Pinpoint the cell where the given text exists, returning its (X, Y) midpoint coordinate. 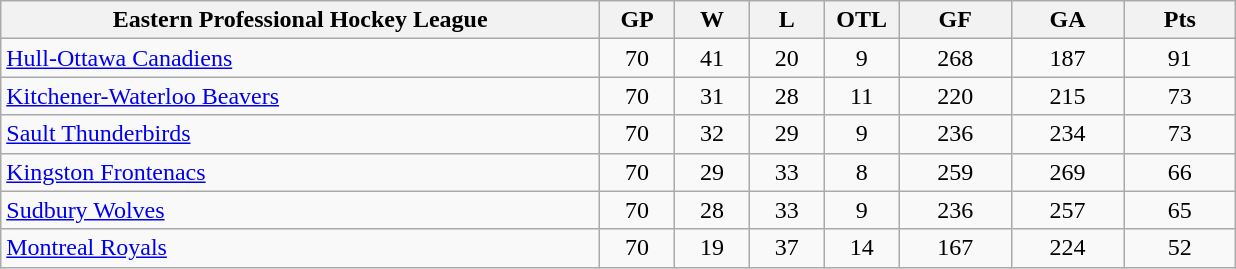
20 (786, 58)
167 (955, 248)
257 (1067, 210)
215 (1067, 96)
52 (1180, 248)
GF (955, 20)
11 (862, 96)
Sudbury Wolves (300, 210)
Kingston Frontenacs (300, 172)
Hull-Ottawa Canadiens (300, 58)
31 (712, 96)
Kitchener-Waterloo Beavers (300, 96)
220 (955, 96)
8 (862, 172)
32 (712, 134)
GP (638, 20)
GA (1067, 20)
66 (1180, 172)
234 (1067, 134)
269 (1067, 172)
37 (786, 248)
Eastern Professional Hockey League (300, 20)
259 (955, 172)
Montreal Royals (300, 248)
91 (1180, 58)
Sault Thunderbirds (300, 134)
W (712, 20)
187 (1067, 58)
19 (712, 248)
14 (862, 248)
Pts (1180, 20)
OTL (862, 20)
268 (955, 58)
41 (712, 58)
65 (1180, 210)
L (786, 20)
224 (1067, 248)
